Return the (x, y) coordinate for the center point of the cell that contains the specified text.  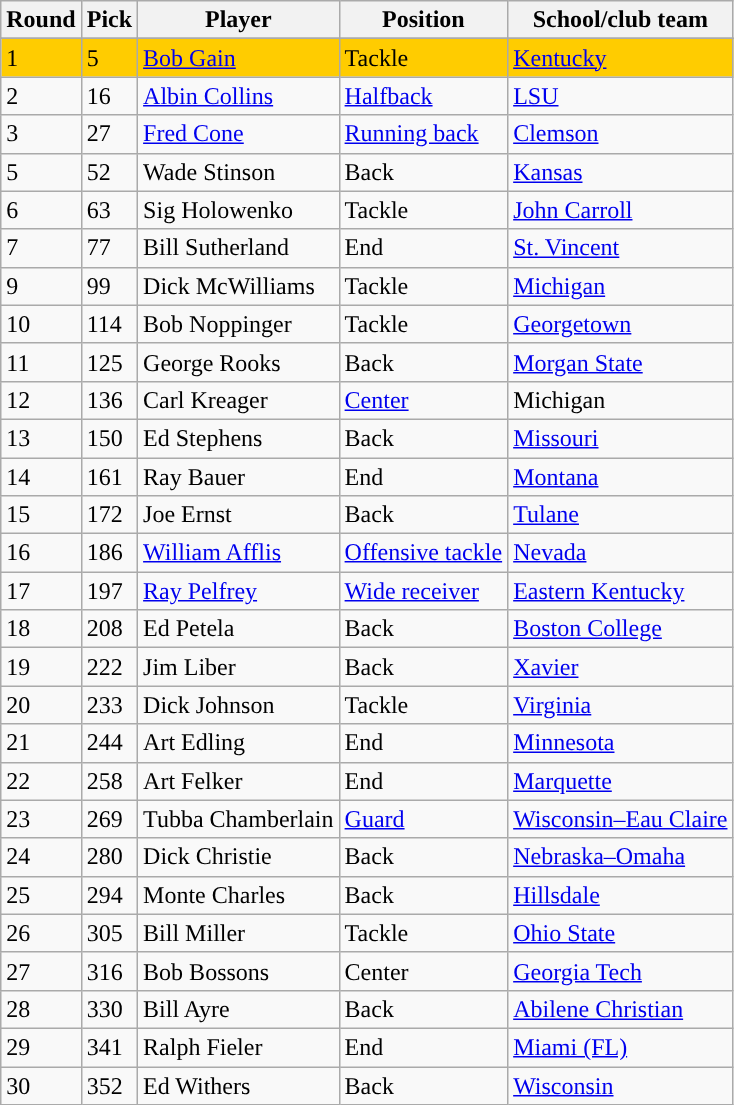
125 (109, 362)
Art Edling (238, 743)
150 (109, 438)
Wade Stinson (238, 172)
Ralph Fieler (238, 1047)
Pick (109, 20)
6 (41, 210)
Missouri (620, 438)
Bill Sutherland (238, 248)
28 (41, 1009)
Dick Christie (238, 857)
Ed Stephens (238, 438)
63 (109, 210)
10 (41, 324)
Art Felker (238, 781)
Wisconsin (620, 1085)
15 (41, 515)
Clemson (620, 134)
Georgia Tech (620, 971)
316 (109, 971)
School/club team (620, 20)
Fred Cone (238, 134)
25 (41, 895)
Ray Bauer (238, 477)
Boston College (620, 629)
341 (109, 1047)
305 (109, 933)
17 (41, 591)
29 (41, 1047)
208 (109, 629)
269 (109, 819)
1 (41, 58)
197 (109, 591)
William Afflis (238, 553)
Position (424, 20)
Montana (620, 477)
Abilene Christian (620, 1009)
Ed Withers (238, 1085)
99 (109, 286)
Kentucky (620, 58)
Miami (FL) (620, 1047)
19 (41, 667)
Bill Miller (238, 933)
Georgetown (620, 324)
222 (109, 667)
Xavier (620, 667)
Nebraska–Omaha (620, 857)
294 (109, 895)
52 (109, 172)
13 (41, 438)
Ray Pelfrey (238, 591)
186 (109, 553)
Marquette (620, 781)
Eastern Kentucky (620, 591)
233 (109, 705)
Bob Gain (238, 58)
Jim Liber (238, 667)
9 (41, 286)
3 (41, 134)
Morgan State (620, 362)
Albin Collins (238, 96)
Bob Noppinger (238, 324)
Dick Johnson (238, 705)
Joe Ernst (238, 515)
Tubba Chamberlain (238, 819)
Running back (424, 134)
12 (41, 400)
Offensive tackle (424, 553)
Carl Kreager (238, 400)
7 (41, 248)
Guard (424, 819)
21 (41, 743)
2 (41, 96)
258 (109, 781)
280 (109, 857)
Kansas (620, 172)
330 (109, 1009)
Ed Petela (238, 629)
14 (41, 477)
136 (109, 400)
LSU (620, 96)
Minnesota (620, 743)
Monte Charles (238, 895)
114 (109, 324)
Ohio State (620, 933)
Virginia (620, 705)
22 (41, 781)
11 (41, 362)
Nevada (620, 553)
244 (109, 743)
Wisconsin–Eau Claire (620, 819)
St. Vincent (620, 248)
20 (41, 705)
30 (41, 1085)
Dick McWilliams (238, 286)
161 (109, 477)
George Rooks (238, 362)
23 (41, 819)
Tulane (620, 515)
Sig Holowenko (238, 210)
Round (41, 20)
John Carroll (620, 210)
26 (41, 933)
18 (41, 629)
Hillsdale (620, 895)
Player (238, 20)
Bill Ayre (238, 1009)
24 (41, 857)
Bob Bossons (238, 971)
Halfback (424, 96)
Wide receiver (424, 591)
77 (109, 248)
172 (109, 515)
352 (109, 1085)
